For the text-containing cell, return its midpoint in (X, Y) coordinate format. 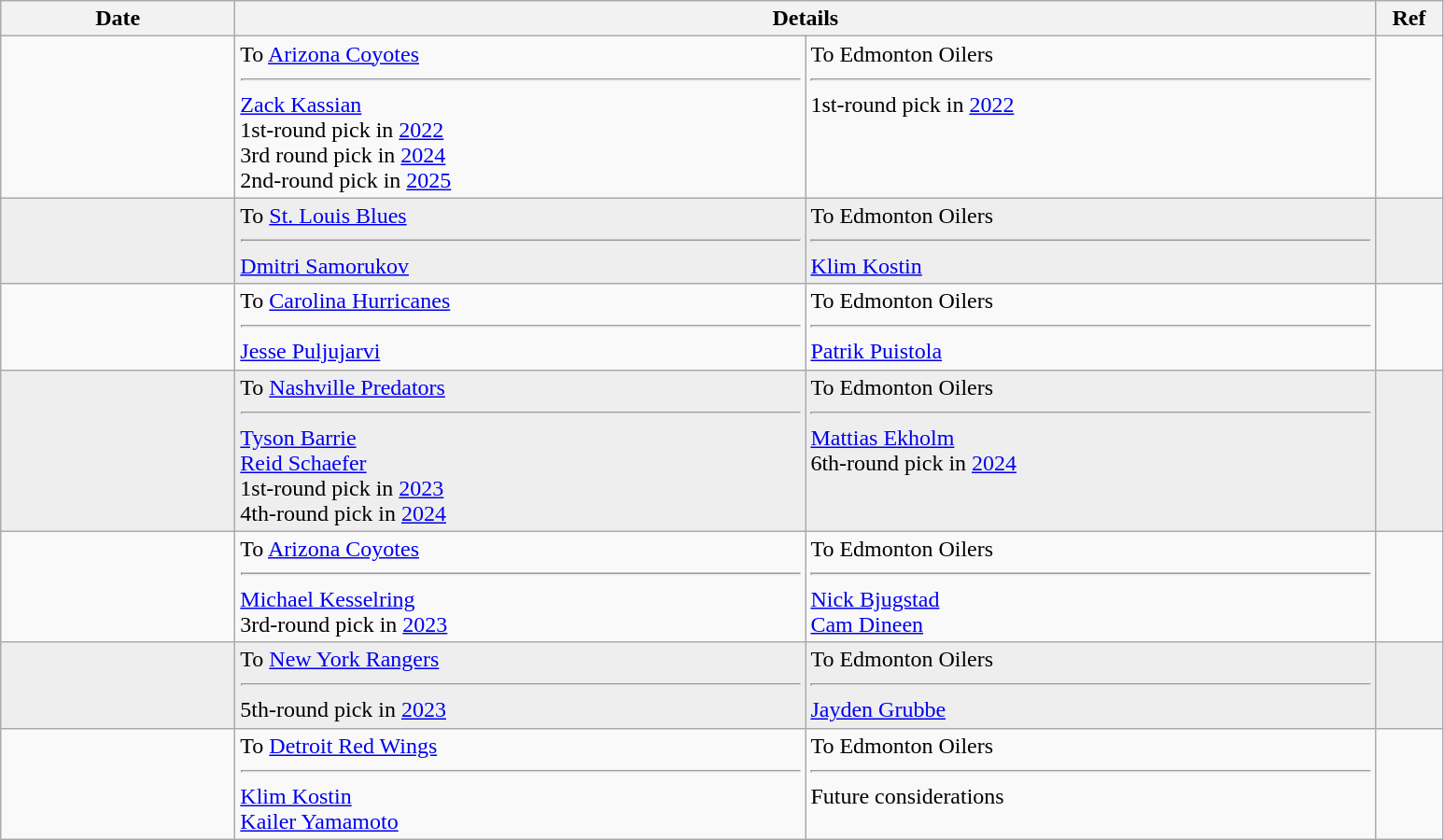
Details (806, 19)
To Edmonton OilersKlim Kostin (1090, 241)
Date (118, 19)
To Edmonton OilersPatrik Puistola (1090, 327)
To Carolina HurricanesJesse Puljujarvi (521, 327)
To Edmonton OilersFuture considerations (1090, 784)
To Nashville PredatorsTyson BarrieReid Schaefer1st-round pick in 20234th-round pick in 2024 (521, 450)
To Arizona CoyotesMichael Kesselring3rd-round pick in 2023 (521, 586)
Ref (1409, 19)
To New York Rangers5th-round pick in 2023 (521, 685)
To Edmonton Oilers1st-round pick in 2022 (1090, 118)
To Edmonton OilersNick BjugstadCam Dineen (1090, 586)
To Edmonton OilersJayden Grubbe (1090, 685)
To Arizona CoyotesZack Kassian1st-round pick in 20223rd round pick in 20242nd-round pick in 2025 (521, 118)
To Edmonton OilersMattias Ekholm6th-round pick in 2024 (1090, 450)
To Detroit Red WingsKlim KostinKailer Yamamoto (521, 784)
To St. Louis BluesDmitri Samorukov (521, 241)
